Locate the cell with the specified text and output its (x, y) center coordinate. 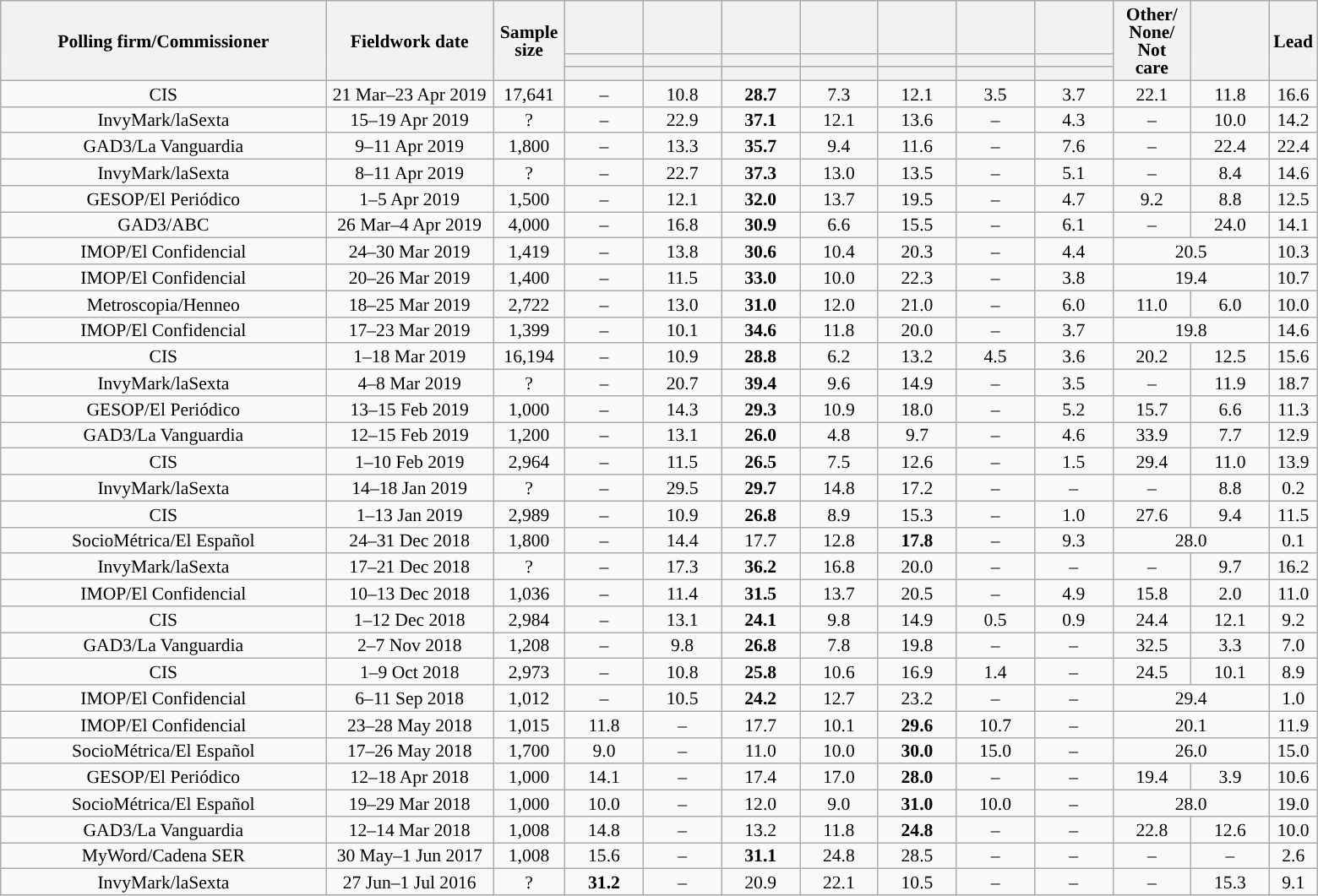
9.1 (1293, 882)
29.7 (760, 488)
Metroscopia/Henneo (164, 304)
1–18 Mar 2019 (410, 356)
1,500 (529, 199)
21.0 (918, 304)
Lead (1293, 41)
32.5 (1152, 645)
1,399 (529, 329)
10–13 Dec 2018 (410, 593)
17–21 Dec 2018 (410, 567)
4.9 (1073, 593)
30.9 (760, 225)
4,000 (529, 225)
14.2 (1293, 120)
24–30 Mar 2019 (410, 252)
4–8 Mar 2019 (410, 383)
16,194 (529, 356)
19.5 (918, 199)
20.1 (1191, 725)
37.1 (760, 120)
2.0 (1230, 593)
20.2 (1152, 356)
11.6 (918, 147)
15.7 (1152, 409)
24.0 (1230, 225)
1,208 (529, 645)
23.2 (918, 698)
7.3 (838, 93)
1,700 (529, 750)
17.0 (838, 777)
12.8 (838, 540)
13.5 (918, 172)
22.3 (918, 277)
13.3 (683, 147)
19–29 Mar 2018 (410, 804)
16.9 (918, 672)
7.0 (1293, 645)
Other/None/Notcare (1152, 41)
2,964 (529, 461)
27 Jun–1 Jul 2016 (410, 882)
3.6 (1073, 356)
6.2 (838, 356)
12–14 Mar 2018 (410, 829)
18.0 (918, 409)
33.9 (1152, 436)
22.7 (683, 172)
29.6 (918, 725)
5.2 (1073, 409)
13.8 (683, 252)
7.6 (1073, 147)
17–23 Mar 2019 (410, 329)
24–31 Dec 2018 (410, 540)
16.6 (1293, 93)
17.8 (918, 540)
6.1 (1073, 225)
1–12 Dec 2018 (410, 620)
18–25 Mar 2019 (410, 304)
14.4 (683, 540)
11.4 (683, 593)
1,419 (529, 252)
13.9 (1293, 461)
7.5 (838, 461)
34.6 (760, 329)
24.1 (760, 620)
28.5 (918, 856)
2,973 (529, 672)
3.9 (1230, 777)
1–5 Apr 2019 (410, 199)
22.9 (683, 120)
20.9 (760, 882)
31.1 (760, 856)
7.8 (838, 645)
30 May–1 Jun 2017 (410, 856)
2,989 (529, 513)
15.8 (1152, 593)
1.4 (995, 672)
22.8 (1152, 829)
29.5 (683, 488)
12.7 (838, 698)
4.5 (995, 356)
0.1 (1293, 540)
MyWord/Cadena SER (164, 856)
10.4 (838, 252)
1.5 (1073, 461)
12–15 Feb 2019 (410, 436)
1–10 Feb 2019 (410, 461)
30.6 (760, 252)
25.8 (760, 672)
Fieldwork date (410, 41)
19.0 (1293, 804)
5.1 (1073, 172)
17,641 (529, 93)
13–15 Feb 2019 (410, 409)
20–26 Mar 2019 (410, 277)
2,984 (529, 620)
GAD3/ABC (164, 225)
3.8 (1073, 277)
8.4 (1230, 172)
1,036 (529, 593)
6–11 Sep 2018 (410, 698)
20.3 (918, 252)
24.4 (1152, 620)
14–18 Jan 2019 (410, 488)
16.2 (1293, 567)
35.7 (760, 147)
15.5 (918, 225)
20.7 (683, 383)
21 Mar–23 Apr 2019 (410, 93)
1,200 (529, 436)
4.8 (838, 436)
14.3 (683, 409)
28.7 (760, 93)
Sample size (529, 41)
9.6 (838, 383)
0.5 (995, 620)
17–26 May 2018 (410, 750)
30.0 (918, 750)
1,015 (529, 725)
4.6 (1073, 436)
11.3 (1293, 409)
39.4 (760, 383)
18.7 (1293, 383)
3.3 (1230, 645)
1–9 Oct 2018 (410, 672)
9–11 Apr 2019 (410, 147)
32.0 (760, 199)
12.9 (1293, 436)
17.3 (683, 567)
27.6 (1152, 513)
2.6 (1293, 856)
Polling firm/Commissioner (164, 41)
7.7 (1230, 436)
37.3 (760, 172)
31.2 (605, 882)
33.0 (760, 277)
9.3 (1073, 540)
2,722 (529, 304)
17.2 (918, 488)
26.5 (760, 461)
23–28 May 2018 (410, 725)
1,012 (529, 698)
13.6 (918, 120)
1–13 Jan 2019 (410, 513)
36.2 (760, 567)
26 Mar–4 Apr 2019 (410, 225)
4.3 (1073, 120)
4.7 (1073, 199)
24.5 (1152, 672)
29.3 (760, 409)
24.2 (760, 698)
0.9 (1073, 620)
28.8 (760, 356)
10.3 (1293, 252)
2–7 Nov 2018 (410, 645)
0.2 (1293, 488)
12–18 Apr 2018 (410, 777)
17.4 (760, 777)
4.4 (1073, 252)
1,400 (529, 277)
31.5 (760, 593)
8–11 Apr 2019 (410, 172)
15–19 Apr 2019 (410, 120)
